Locate the cell with the specified text and output its [x, y] center coordinate. 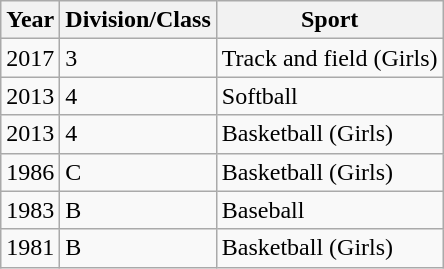
1986 [30, 172]
1983 [30, 210]
1981 [30, 248]
Sport [330, 20]
3 [138, 58]
Baseball [330, 210]
Track and field (Girls) [330, 58]
Softball [330, 96]
Year [30, 20]
C [138, 172]
2017 [30, 58]
Division/Class [138, 20]
